Identify which cell holds the provided text, then report its (X, Y) central coordinate. 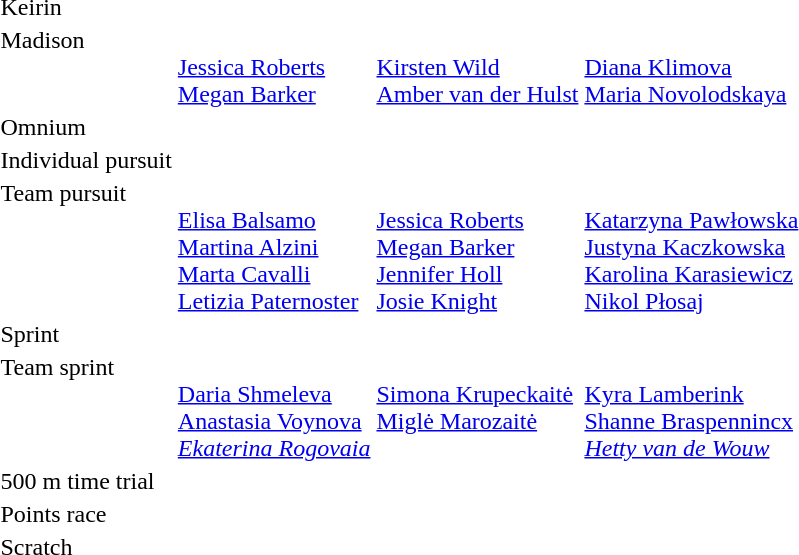
Elisa BalsamoMartina AlziniMarta CavalliLetizia Paternoster (274, 247)
Kirsten WildAmber van der Hulst (478, 67)
Jessica RobertsMegan BarkerJennifer HollJosie Knight (478, 247)
Jessica RobertsMegan Barker (274, 67)
Daria ShmelevaAnastasia VoynovaEkaterina Rogovaia (274, 408)
Simona KrupeckaitėMiglė Marozaitė (478, 408)
